From the cell containing the given text, extract its center point as (X, Y) coordinate. 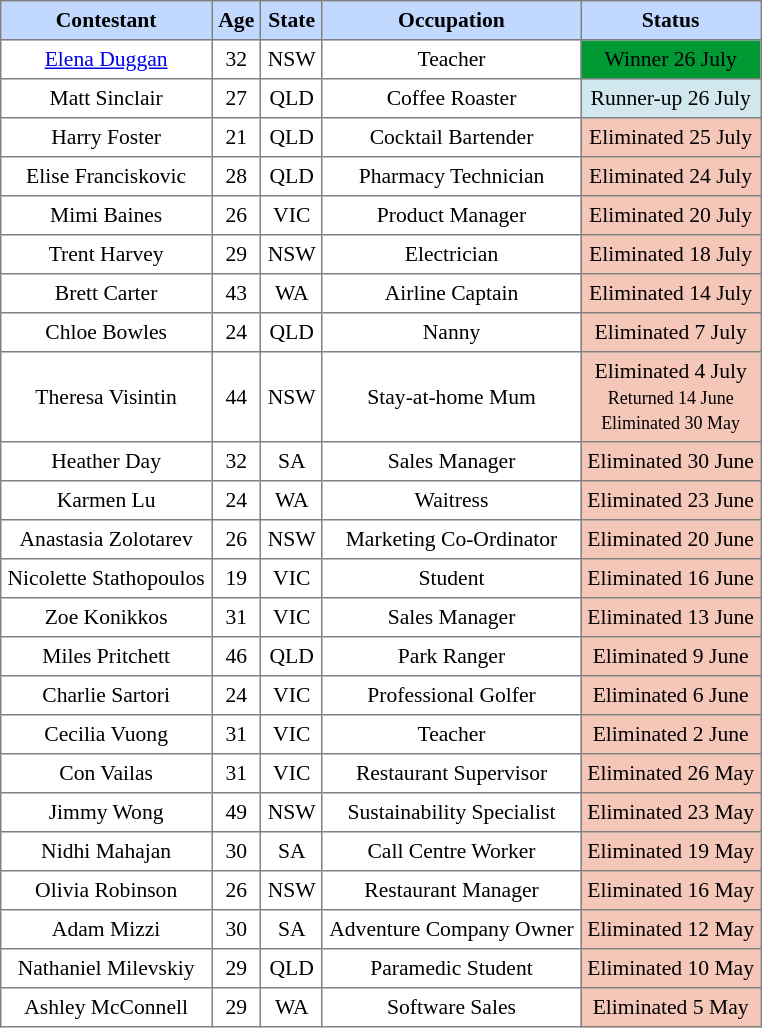
Jimmy Wong (106, 812)
Eliminated 5 May (671, 1008)
Nicolette Stathopoulos (106, 578)
Eliminated 26 May (671, 774)
Matt Sinclair (106, 98)
Zoe Konikkos (106, 618)
Runner-up 26 July (671, 98)
Airline Captain (451, 294)
Heather Day (106, 462)
Coffee Roaster (451, 98)
Eliminated 7 July (671, 332)
Software Sales (451, 1008)
Mimi Baines (106, 216)
Eliminated 23 May (671, 812)
Eliminated 6 June (671, 696)
Nanny (451, 332)
Chloe Bowles (106, 332)
49 (236, 812)
Eliminated 10 May (671, 968)
Occupation (451, 20)
Paramedic Student (451, 968)
Theresa Visintin (106, 397)
Electrician (451, 254)
Eliminated 16 June (671, 578)
Cocktail Bartender (451, 138)
21 (236, 138)
State (292, 20)
Eliminated 18 July (671, 254)
28 (236, 176)
Student (451, 578)
Eliminated 14 July (671, 294)
Stay-at-home Mum (451, 397)
Ashley McConnell (106, 1008)
Nathaniel Milevskiy (106, 968)
Adventure Company Owner (451, 930)
Elena Duggan (106, 60)
Eliminated 24 July (671, 176)
Eliminated 23 June (671, 500)
Sustainability Specialist (451, 812)
Age (236, 20)
Eliminated 19 May (671, 852)
Call Centre Worker (451, 852)
Eliminated 4 JulyReturned 14 JuneEliminated 30 May (671, 397)
44 (236, 397)
Winner 26 July (671, 60)
Eliminated 12 May (671, 930)
Eliminated 16 May (671, 890)
Anastasia Zolotarev (106, 540)
Pharmacy Technician (451, 176)
Eliminated 13 June (671, 618)
Elise Franciskovic (106, 176)
Brett Carter (106, 294)
Harry Foster (106, 138)
Cecilia Vuong (106, 734)
Nidhi Mahajan (106, 852)
43 (236, 294)
Contestant (106, 20)
Status (671, 20)
Con Vailas (106, 774)
Eliminated 20 June (671, 540)
Trent Harvey (106, 254)
Restaurant Supervisor (451, 774)
Product Manager (451, 216)
Eliminated 9 June (671, 656)
27 (236, 98)
19 (236, 578)
Restaurant Manager (451, 890)
Adam Mizzi (106, 930)
Waitress (451, 500)
Eliminated 25 July (671, 138)
Professional Golfer (451, 696)
Eliminated 20 July (671, 216)
Olivia Robinson (106, 890)
Charlie Sartori (106, 696)
Park Ranger (451, 656)
Karmen Lu (106, 500)
Miles Pritchett (106, 656)
Marketing Co-Ordinator (451, 540)
46 (236, 656)
Eliminated 30 June (671, 462)
Eliminated 2 June (671, 734)
